Determine the [x, y] coordinate at the center of the cell enclosing the given text.  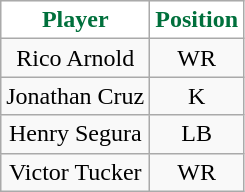
Victor Tucker [76, 172]
Rico Arnold [76, 58]
LB [197, 134]
Position [197, 20]
K [197, 96]
Player [76, 20]
Jonathan Cruz [76, 96]
Henry Segura [76, 134]
